Extract the (X, Y) coordinate from the center of the cell holding the provided text.  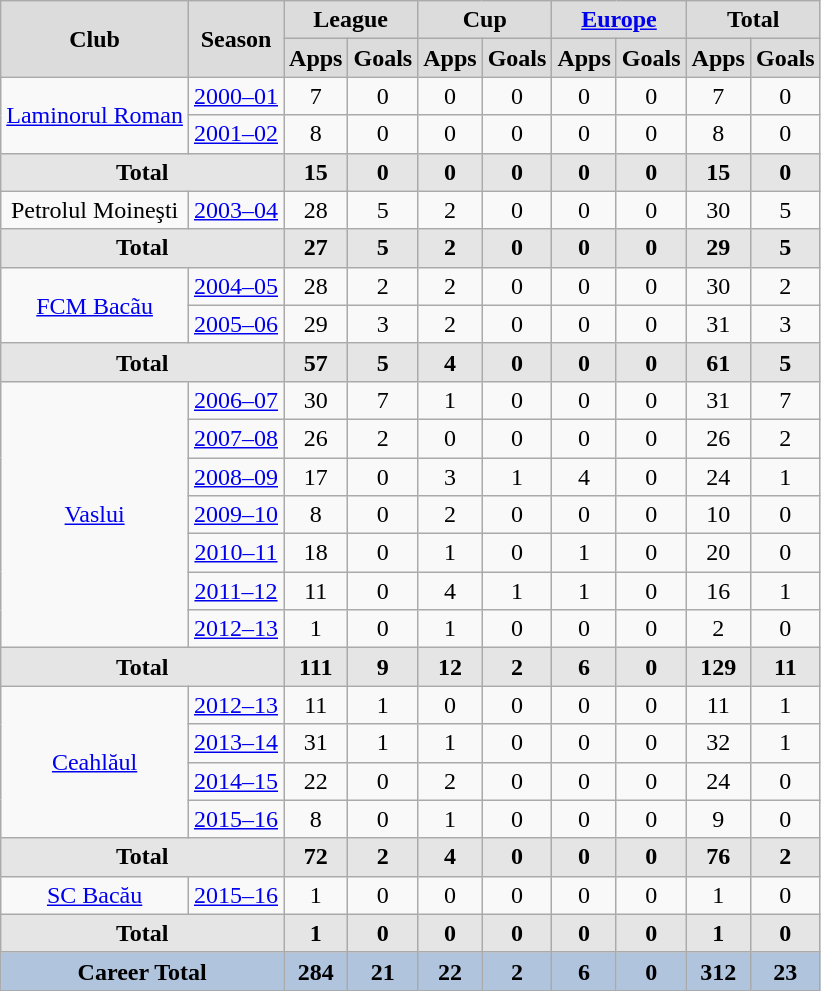
129 (718, 667)
27 (316, 248)
2008–09 (236, 477)
2007–08 (236, 438)
Vaslui (95, 514)
61 (718, 362)
2005–06 (236, 324)
76 (718, 857)
20 (718, 553)
Career Total (142, 971)
Season (236, 39)
10 (718, 515)
Petrolul Moineşti (95, 210)
Club (95, 39)
32 (718, 743)
FCM Bacãu (95, 305)
2006–07 (236, 400)
18 (316, 553)
Cup (485, 20)
2013–14 (236, 743)
2001–02 (236, 134)
284 (316, 971)
SC Bacău (95, 895)
Europe (619, 20)
12 (450, 667)
23 (785, 971)
Ceahlăul (95, 762)
111 (316, 667)
2010–11 (236, 553)
312 (718, 971)
17 (316, 477)
League (351, 20)
2009–10 (236, 515)
2014–15 (236, 781)
72 (316, 857)
2011–12 (236, 591)
Laminorul Roman (95, 115)
16 (718, 591)
57 (316, 362)
2004–05 (236, 286)
21 (383, 971)
2003–04 (236, 210)
2000–01 (236, 96)
